Search for the cell housing the specified text and yield its [x, y] center coordinate. 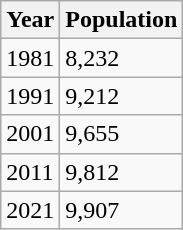
9,812 [122, 172]
1991 [30, 96]
1981 [30, 58]
9,655 [122, 134]
9,212 [122, 96]
2021 [30, 210]
Year [30, 20]
Population [122, 20]
9,907 [122, 210]
2001 [30, 134]
2011 [30, 172]
8,232 [122, 58]
